Return [x, y] of the center of cell containing provided text 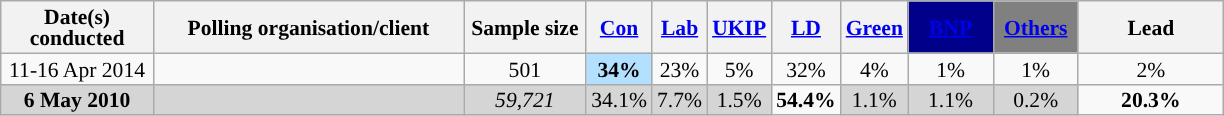
Polling organisation/client [308, 27]
20.3% [1150, 100]
Con [619, 27]
Lab [680, 27]
23% [680, 68]
32% [806, 68]
Lead [1150, 27]
0.2% [1036, 100]
5% [739, 68]
UKIP [739, 27]
501 [526, 68]
LD [806, 27]
Date(s)conducted [78, 27]
6 May 2010 [78, 100]
59,721 [526, 100]
11-16 Apr 2014 [78, 68]
34% [619, 68]
Green [874, 27]
2% [1150, 68]
1.5% [739, 100]
Others [1036, 27]
BNP [950, 27]
4% [874, 68]
34.1% [619, 100]
Sample size [526, 27]
7.7% [680, 100]
54.4% [806, 100]
